Find where the given text appears and provide that cell's center as (x, y) coordinate. 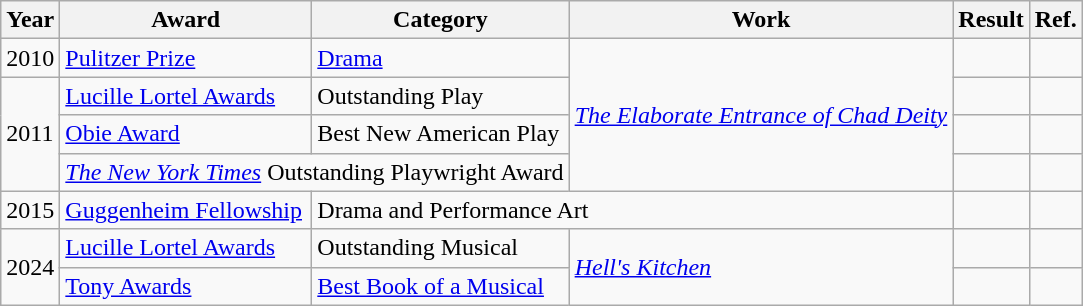
Guggenheim Fellowship (186, 210)
Best New American Play (440, 134)
Outstanding Play (440, 96)
Result (991, 20)
2010 (30, 58)
Category (440, 20)
2015 (30, 210)
Drama and Performance Art (632, 210)
2011 (30, 134)
Best Book of a Musical (440, 286)
Pulitzer Prize (186, 58)
Tony Awards (186, 286)
Ref. (1056, 20)
The Elaborate Entrance of Chad Deity (761, 115)
Outstanding Musical (440, 248)
2024 (30, 267)
Award (186, 20)
Year (30, 20)
Drama (440, 58)
Hell's Kitchen (761, 267)
The New York Times Outstanding Playwright Award (314, 172)
Work (761, 20)
Obie Award (186, 134)
